Find where the given text appears and provide that cell's center as (X, Y) coordinate. 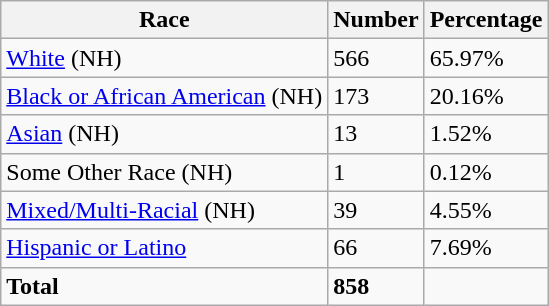
1.52% (486, 134)
1 (376, 172)
13 (376, 134)
Hispanic or Latino (164, 248)
173 (376, 96)
39 (376, 210)
Race (164, 20)
66 (376, 248)
Total (164, 286)
Number (376, 20)
4.55% (486, 210)
Mixed/Multi-Racial (NH) (164, 210)
858 (376, 286)
Some Other Race (NH) (164, 172)
20.16% (486, 96)
Percentage (486, 20)
Black or African American (NH) (164, 96)
White (NH) (164, 58)
0.12% (486, 172)
7.69% (486, 248)
566 (376, 58)
Asian (NH) (164, 134)
65.97% (486, 58)
